Provide the [x, y] coordinate of the cell's center where the given text is located.  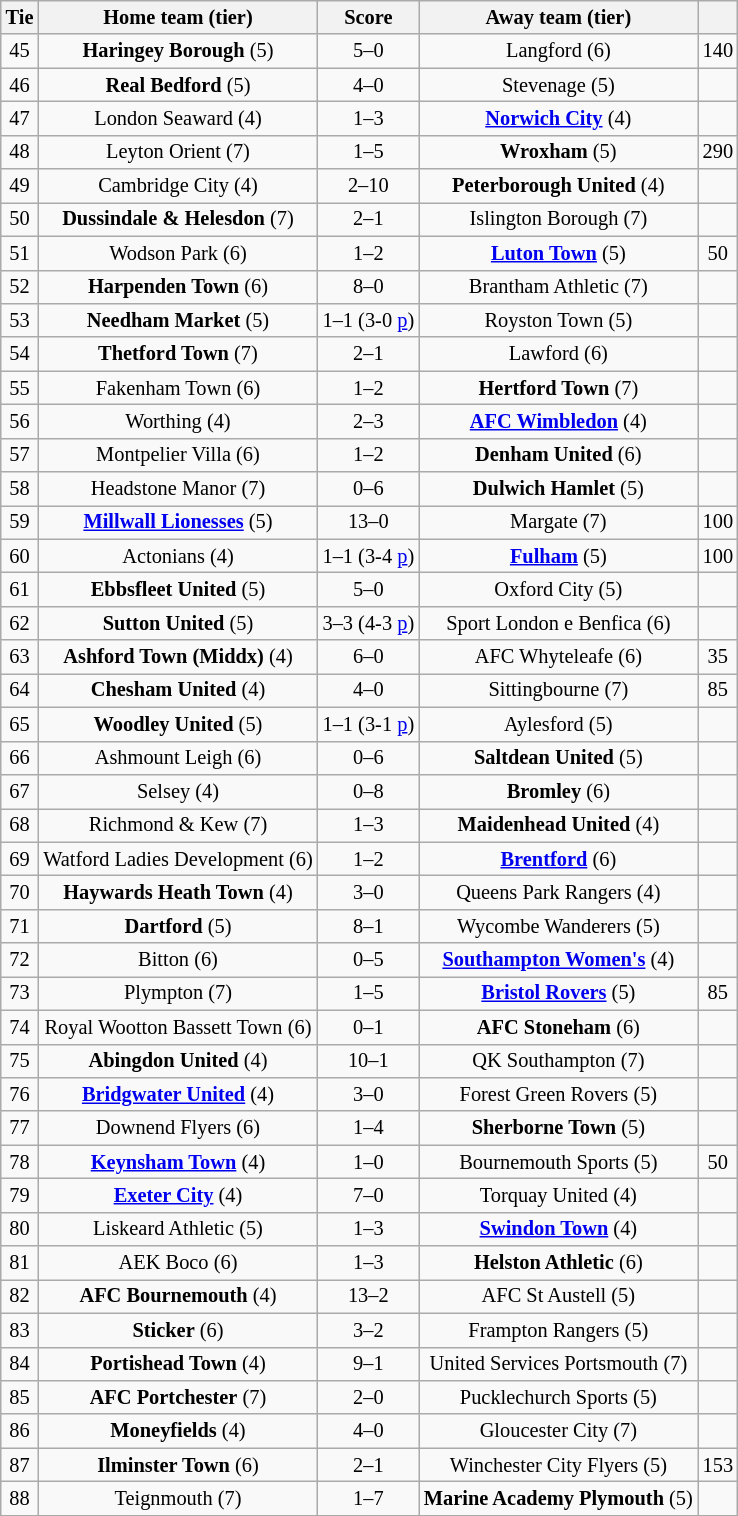
Woodley United (5) [178, 724]
86 [20, 1431]
Cambridge City (4) [178, 186]
48 [20, 152]
Wodson Park (6) [178, 253]
Haringey Borough (5) [178, 51]
Actonians (4) [178, 556]
AFC Bournemouth (4) [178, 1296]
Dulwich Hamlet (5) [558, 489]
2–0 [368, 1397]
AFC Stoneham (6) [558, 1027]
Bridgwater United (4) [178, 1094]
Moneyfields (4) [178, 1431]
75 [20, 1061]
290 [718, 152]
Haywards Heath Town (4) [178, 892]
13–2 [368, 1296]
Margate (7) [558, 522]
Wycombe Wanderers (5) [558, 926]
Teignmouth (7) [178, 1498]
1–7 [368, 1498]
Ashford Town (Middx) (4) [178, 657]
69 [20, 859]
QK Southampton (7) [558, 1061]
Southampton Women's (4) [558, 960]
Brentford (6) [558, 859]
Plympton (7) [178, 993]
81 [20, 1263]
AFC Whyteleafe (6) [558, 657]
1–1 (3-1 p) [368, 724]
Islington Borough (7) [558, 219]
55 [20, 388]
77 [20, 1128]
153 [718, 1465]
49 [20, 186]
Liskeard Athletic (5) [178, 1229]
AFC Wimbledon (4) [558, 421]
Headstone Manor (7) [178, 489]
Wroxham (5) [558, 152]
Downend Flyers (6) [178, 1128]
Chesham United (4) [178, 690]
1–1 (3-4 p) [368, 556]
Ebbsfleet United (5) [178, 589]
Saltdean United (5) [558, 758]
Langford (6) [558, 51]
80 [20, 1229]
10–1 [368, 1061]
United Services Portsmouth (7) [558, 1364]
Maidenhead United (4) [558, 825]
52 [20, 287]
63 [20, 657]
Peterborough United (4) [558, 186]
140 [718, 51]
Fakenham Town (6) [178, 388]
57 [20, 455]
3–2 [368, 1330]
Hertford Town (7) [558, 388]
Royston Town (5) [558, 320]
67 [20, 791]
Score [368, 17]
9–1 [368, 1364]
Winchester City Flyers (5) [558, 1465]
58 [20, 489]
Needham Market (5) [178, 320]
Brantham Athletic (7) [558, 287]
74 [20, 1027]
54 [20, 354]
65 [20, 724]
6–0 [368, 657]
82 [20, 1296]
66 [20, 758]
Home team (tier) [178, 17]
Royal Wootton Bassett Town (6) [178, 1027]
73 [20, 993]
Ashmount Leigh (6) [178, 758]
Sutton United (5) [178, 623]
76 [20, 1094]
Worthing (4) [178, 421]
AEK Boco (6) [178, 1263]
53 [20, 320]
Montpelier Villa (6) [178, 455]
Thetford Town (7) [178, 354]
56 [20, 421]
Frampton Rangers (5) [558, 1330]
London Seaward (4) [178, 118]
0–1 [368, 1027]
0–5 [368, 960]
Swindon Town (4) [558, 1229]
Leyton Orient (7) [178, 152]
51 [20, 253]
3–3 (4-3 p) [368, 623]
Watford Ladies Development (6) [178, 859]
7–0 [368, 1195]
Helston Athletic (6) [558, 1263]
Marine Academy Plymouth (5) [558, 1498]
Harpenden Town (6) [178, 287]
AFC Portchester (7) [178, 1397]
45 [20, 51]
62 [20, 623]
Luton Town (5) [558, 253]
70 [20, 892]
Gloucester City (7) [558, 1431]
2–3 [368, 421]
1–0 [368, 1162]
Norwich City (4) [558, 118]
87 [20, 1465]
47 [20, 118]
Sherborne Town (5) [558, 1128]
13–0 [368, 522]
2–10 [368, 186]
59 [20, 522]
Bitton (6) [178, 960]
60 [20, 556]
35 [718, 657]
Fulham (5) [558, 556]
Bristol Rovers (5) [558, 993]
1–4 [368, 1128]
68 [20, 825]
Torquay United (4) [558, 1195]
83 [20, 1330]
79 [20, 1195]
Tie [20, 17]
AFC St Austell (5) [558, 1296]
Sticker (6) [178, 1330]
64 [20, 690]
Queens Park Rangers (4) [558, 892]
Bromley (6) [558, 791]
Sittingbourne (7) [558, 690]
72 [20, 960]
Millwall Lionesses (5) [178, 522]
Away team (tier) [558, 17]
78 [20, 1162]
Stevenage (5) [558, 85]
84 [20, 1364]
Real Bedford (5) [178, 85]
Dartford (5) [178, 926]
8–0 [368, 287]
Lawford (6) [558, 354]
61 [20, 589]
Denham United (6) [558, 455]
Keynsham Town (4) [178, 1162]
Bournemouth Sports (5) [558, 1162]
Oxford City (5) [558, 589]
0–8 [368, 791]
Dussindale & Helesdon (7) [178, 219]
Selsey (4) [178, 791]
71 [20, 926]
Exeter City (4) [178, 1195]
Richmond & Kew (7) [178, 825]
Forest Green Rovers (5) [558, 1094]
Portishead Town (4) [178, 1364]
1–1 (3-0 p) [368, 320]
46 [20, 85]
Pucklechurch Sports (5) [558, 1397]
Aylesford (5) [558, 724]
8–1 [368, 926]
Ilminster Town (6) [178, 1465]
Sport London e Benfica (6) [558, 623]
Abingdon United (4) [178, 1061]
88 [20, 1498]
